Locate the cell with the specified text and output its [x, y] center coordinate. 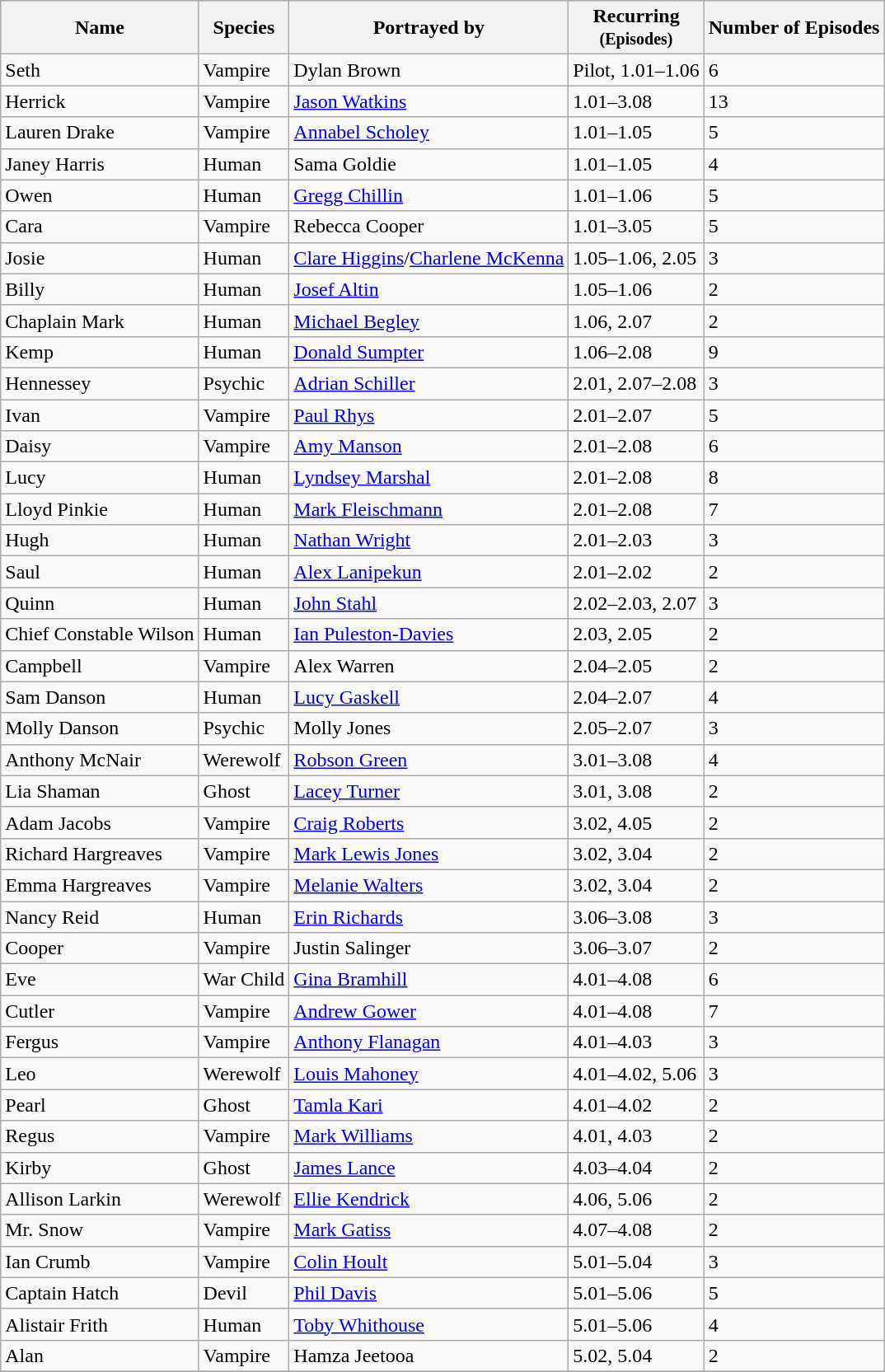
2.01–2.02 [636, 572]
2.02–2.03, 2.07 [636, 603]
Quinn [100, 603]
Lia Shaman [100, 791]
Sam Danson [100, 697]
4.06, 5.06 [636, 1199]
4.07–4.08 [636, 1230]
War Child [244, 980]
Annabel Scholey [428, 133]
Lacey Turner [428, 791]
Andrew Gower [428, 1011]
Saul [100, 572]
Robson Green [428, 760]
Colin Hoult [428, 1262]
1.06, 2.07 [636, 321]
Rebecca Cooper [428, 227]
Lucy [100, 478]
Kemp [100, 352]
Adam Jacobs [100, 822]
Alex Lanipekun [428, 572]
4.01–4.02 [636, 1105]
Pearl [100, 1105]
Allison Larkin [100, 1199]
3.01, 3.08 [636, 791]
Number of Episodes [794, 28]
Lucy Gaskell [428, 697]
3.06–3.07 [636, 948]
Josie [100, 258]
Melanie Walters [428, 885]
Clare Higgins/Charlene McKenna [428, 258]
Paul Rhys [428, 414]
Adrian Schiller [428, 383]
2.04–2.05 [636, 666]
Mark Gatiss [428, 1230]
3.01–3.08 [636, 760]
Cutler [100, 1011]
Janey Harris [100, 164]
Justin Salinger [428, 948]
Hennessey [100, 383]
Captain Hatch [100, 1293]
Eve [100, 980]
Craig Roberts [428, 822]
Recurring(Episodes) [636, 28]
Owen [100, 195]
Richard Hargreaves [100, 854]
Mark Lewis Jones [428, 854]
4.03–4.04 [636, 1168]
Toby Whithouse [428, 1324]
2.01–2.07 [636, 414]
Name [100, 28]
Campbell [100, 666]
Alan [100, 1356]
1.01–3.08 [636, 101]
Daisy [100, 447]
Phil Davis [428, 1293]
John Stahl [428, 603]
Lauren Drake [100, 133]
Chief Constable Wilson [100, 634]
4.01, 4.03 [636, 1136]
Chaplain Mark [100, 321]
Anthony Flanagan [428, 1042]
Billy [100, 289]
James Lance [428, 1168]
1.01–1.06 [636, 195]
Amy Manson [428, 447]
3.06–3.08 [636, 917]
3.02, 4.05 [636, 822]
Seth [100, 70]
Ivan [100, 414]
Hugh [100, 541]
Erin Richards [428, 917]
Mark Williams [428, 1136]
Anthony McNair [100, 760]
5.02, 5.04 [636, 1356]
Louis Mahoney [428, 1074]
Sama Goldie [428, 164]
Leo [100, 1074]
Hamza Jeetooa [428, 1356]
Ellie Kendrick [428, 1199]
Mark Fleischmann [428, 509]
1.05–1.06, 2.05 [636, 258]
2.04–2.07 [636, 697]
Ian Crumb [100, 1262]
Ian Puleston-Davies [428, 634]
Nancy Reid [100, 917]
Portrayed by [428, 28]
Nathan Wright [428, 541]
Regus [100, 1136]
Gina Bramhill [428, 980]
Donald Sumpter [428, 352]
Kirby [100, 1168]
Alex Warren [428, 666]
1.01–3.05 [636, 227]
Emma Hargreaves [100, 885]
9 [794, 352]
Josef Altin [428, 289]
1.06–2.08 [636, 352]
Tamla Kari [428, 1105]
Jason Watkins [428, 101]
Michael Begley [428, 321]
2.03, 2.05 [636, 634]
Species [244, 28]
Lyndsey Marshal [428, 478]
Mr. Snow [100, 1230]
Molly Jones [428, 728]
2.05–2.07 [636, 728]
13 [794, 101]
Gregg Chillin [428, 195]
1.05–1.06 [636, 289]
Dylan Brown [428, 70]
Lloyd Pinkie [100, 509]
Pilot, 1.01–1.06 [636, 70]
2.01–2.03 [636, 541]
2.01, 2.07–2.08 [636, 383]
4.01–4.02, 5.06 [636, 1074]
Alistair Frith [100, 1324]
Cooper [100, 948]
Fergus [100, 1042]
Molly Danson [100, 728]
Devil [244, 1293]
4.01–4.03 [636, 1042]
8 [794, 478]
Cara [100, 227]
5.01–5.04 [636, 1262]
Herrick [100, 101]
